Provide the (X, Y) coordinate of the cell's center where the given text is located.  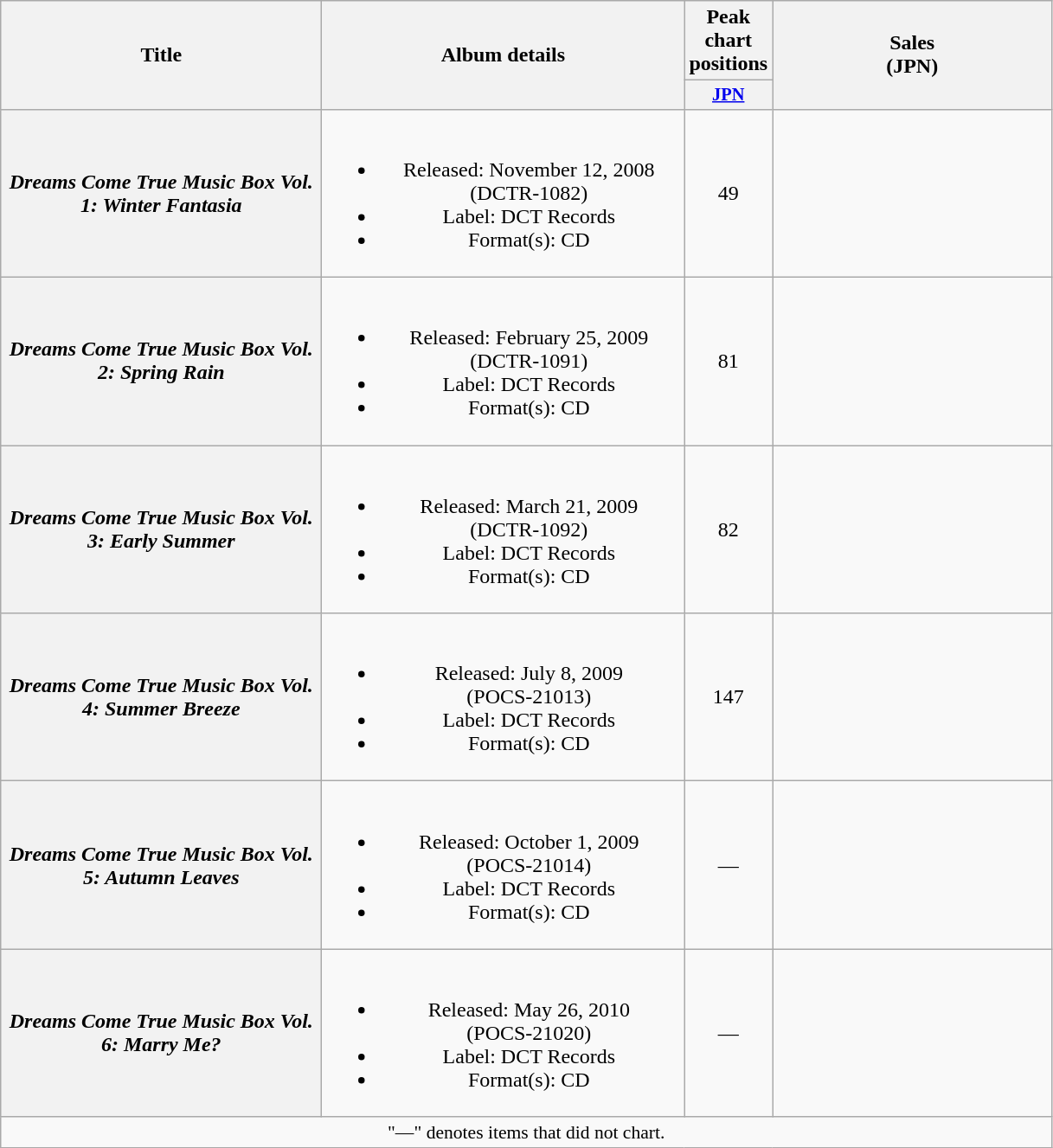
Dreams Come True Music Box Vol. 1: Winter Fantasia (161, 193)
Dreams Come True Music Box Vol. 3: Early Summer (161, 529)
Released: July 8, 2009(POCS-21013)Label: DCT RecordsFormat(s): CD (504, 697)
Title (161, 55)
Released: October 1, 2009(POCS-21014)Label: DCT RecordsFormat(s): CD (504, 865)
Released: May 26, 2010(POCS-21020)Label: DCT RecordsFormat(s): CD (504, 1033)
Dreams Come True Music Box Vol. 2: Spring Rain (161, 362)
Peak chart positions (729, 41)
Released: February 25, 2009(DCTR-1091)Label: DCT RecordsFormat(s): CD (504, 362)
Dreams Come True Music Box Vol. 6: Marry Me? (161, 1033)
147 (729, 697)
49 (729, 193)
82 (729, 529)
"—" denotes items that did not chart. (526, 1132)
Dreams Come True Music Box Vol. 5: Autumn Leaves (161, 865)
Album details (504, 55)
JPN (729, 95)
Released: March 21, 2009(DCTR-1092)Label: DCT RecordsFormat(s): CD (504, 529)
Dreams Come True Music Box Vol. 4: Summer Breeze (161, 697)
81 (729, 362)
Sales(JPN) (912, 55)
Released: November 12, 2008(DCTR-1082)Label: DCT RecordsFormat(s): CD (504, 193)
